For the text-containing cell, return its midpoint in [X, Y] coordinate format. 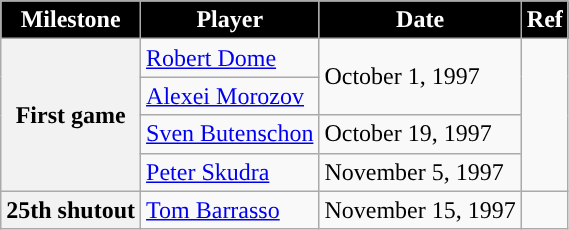
November 5, 1997 [420, 172]
Sven Butenschon [230, 134]
November 15, 1997 [420, 210]
Milestone [71, 20]
Tom Barrasso [230, 210]
Peter Skudra [230, 172]
Robert Dome [230, 58]
First game [71, 115]
Date [420, 20]
Ref [544, 20]
October 1, 1997 [420, 77]
25th shutout [71, 210]
Player [230, 20]
Alexei Morozov [230, 96]
October 19, 1997 [420, 134]
